Search for the cell housing the specified text and yield its [X, Y] center coordinate. 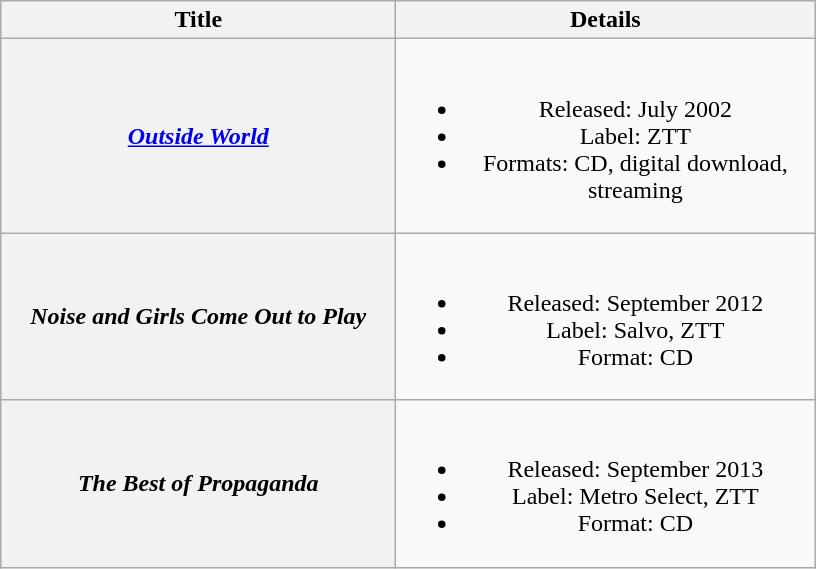
Released: September 2012Label: Salvo, ZTTFormat: CD [606, 316]
Released: September 2013Label: Metro Select, ZTTFormat: CD [606, 484]
Released: July 2002Label: ZTTFormats: CD, digital download, streaming [606, 136]
The Best of Propaganda [198, 484]
Noise and Girls Come Out to Play [198, 316]
Details [606, 20]
Title [198, 20]
Outside World [198, 136]
